Detect which cell encompasses the target text, then output its [x, y] center coordinate. 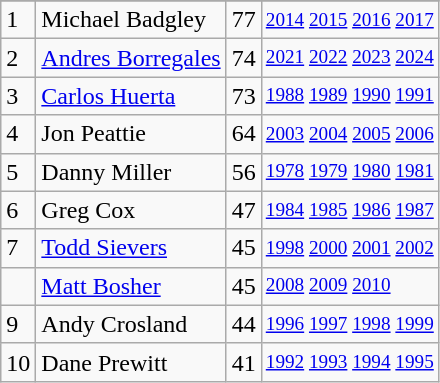
64 [244, 134]
10 [18, 362]
2014 2015 2016 2017 [350, 20]
Danny Miller [131, 172]
47 [244, 210]
2 [18, 58]
6 [18, 210]
41 [244, 362]
Greg Cox [131, 210]
56 [244, 172]
Michael Badgley [131, 20]
Carlos Huerta [131, 96]
1 [18, 20]
4 [18, 134]
7 [18, 248]
1998 2000 2001 2002 [350, 248]
Matt Bosher [131, 286]
1978 1979 1980 1981 [350, 172]
Andy Crosland [131, 324]
1984 1985 1986 1987 [350, 210]
Dane Prewitt [131, 362]
Jon Peattie [131, 134]
2008 2009 2010 [350, 286]
3 [18, 96]
2003 2004 2005 2006 [350, 134]
2021 2022 2023 2024 [350, 58]
74 [244, 58]
44 [244, 324]
9 [18, 324]
1988 1989 1990 1991 [350, 96]
Todd Sievers [131, 248]
73 [244, 96]
77 [244, 20]
5 [18, 172]
1992 1993 1994 1995 [350, 362]
Andres Borregales [131, 58]
1996 1997 1998 1999 [350, 324]
